Search for the cell housing the specified text and yield its (x, y) center coordinate. 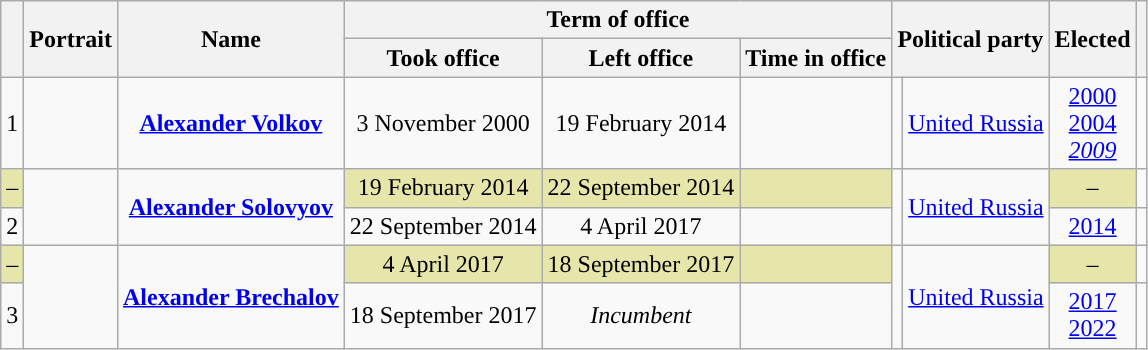
Alexander Brechalov (230, 296)
200020042009 (1092, 123)
3 (12, 316)
Elected (1092, 39)
Term of office (618, 20)
3 November 2000 (443, 123)
2 (12, 226)
2014 (1092, 226)
Left office (641, 58)
Political party (970, 39)
Took office (443, 58)
1 (12, 123)
Time in office (816, 58)
20172022 (1092, 316)
Alexander Volkov (230, 123)
Alexander Solovyov (230, 207)
Portrait (71, 39)
Name (230, 39)
Incumbent (641, 316)
